For the text-containing cell, return its midpoint in [x, y] coordinate format. 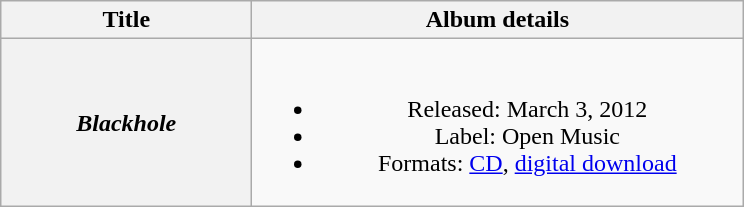
Released: March 3, 2012Label: Open MusicFormats: CD, digital download [498, 122]
Blackhole [126, 122]
Title [126, 20]
Album details [498, 20]
